Locate the cell with the specified text and output its (X, Y) center coordinate. 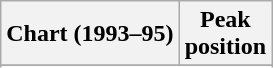
Chart (1993–95) (90, 34)
Peakposition (225, 34)
